Return (X, Y) of the center of cell containing provided text 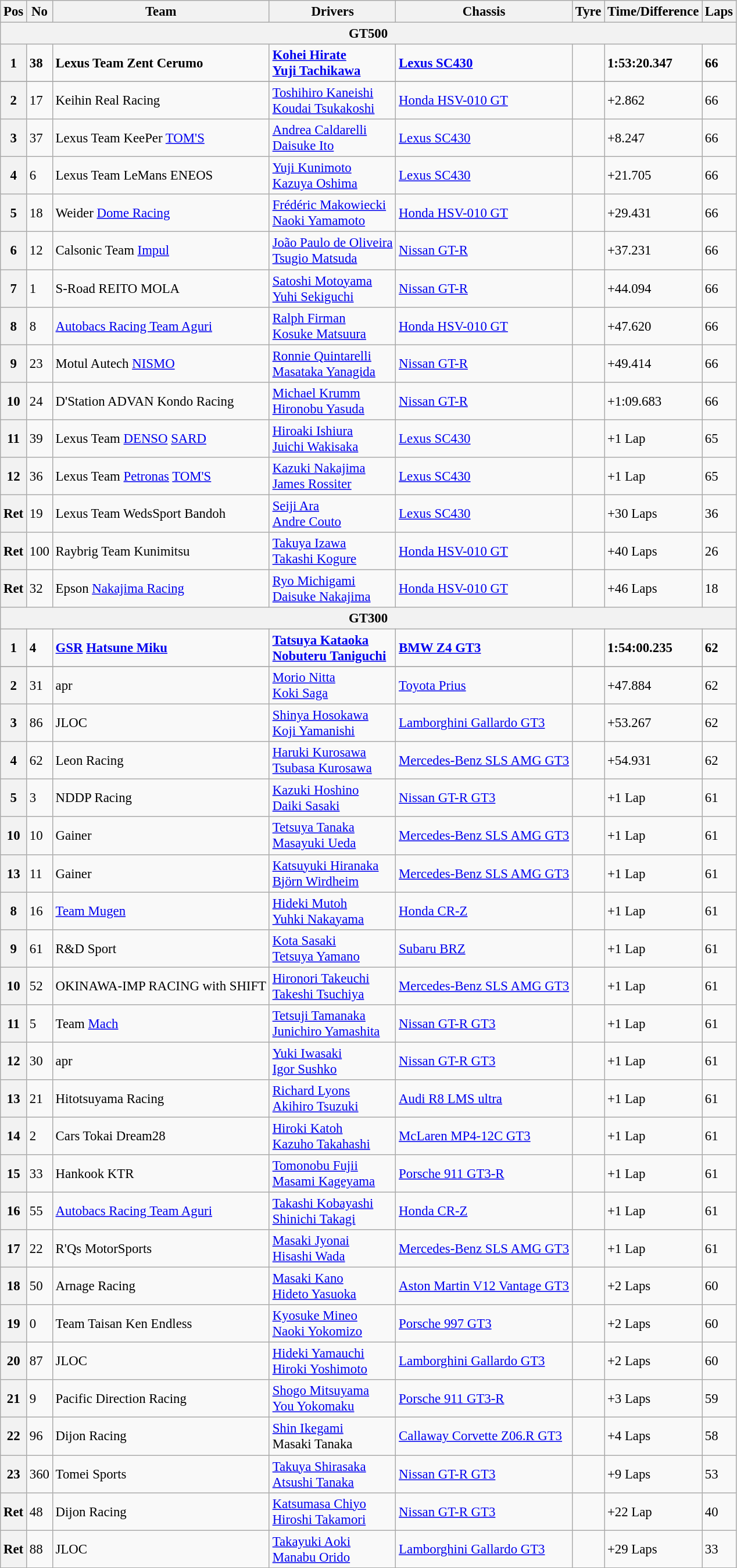
+22 Lap (653, 1511)
Team (160, 12)
Hiroaki Ishiura Juichi Wakisaka (332, 438)
26 (720, 551)
Kazuki Nakajima James Rossiter (332, 477)
Cars Tokai Dream28 (160, 1136)
Tetsuya Tanaka Masayuki Ueda (332, 836)
0 (40, 1324)
+9 Laps (653, 1474)
Yuki Iwasaki Igor Sushko (332, 1061)
+37.231 (653, 251)
30 (40, 1061)
S-Road REITO MOLA (160, 288)
+29.431 (653, 213)
Keihin Real Racing (160, 101)
Hiroki Katoh Kazuho Takahashi (332, 1136)
NDDP Racing (160, 799)
Tomonobu Fujii Masami Kageyama (332, 1174)
Leon Racing (160, 760)
Tetsuji Tamanaka Junichiro Yamashita (332, 1024)
Drivers (332, 12)
7 (14, 288)
No (40, 12)
Hideki Mutoh Yuhki Nakayama (332, 911)
39 (40, 438)
Motul Autech NISMO (160, 364)
Shinya Hosokawa Koji Yamanishi (332, 723)
+2.862 (653, 101)
Laps (720, 12)
+8.247 (653, 138)
Seiji Ara Andre Couto (332, 514)
+21.705 (653, 176)
+49.414 (653, 364)
58 (720, 1437)
Kohei Hirate Yuji Tachikawa (332, 63)
+47.620 (653, 325)
+29 Laps (653, 1549)
Pos (14, 12)
Takayuki Aoki Manabu Orido (332, 1549)
McLaren MP4-12C GT3 (484, 1136)
Ryo Michigami Daisuke Nakajima (332, 588)
+47.884 (653, 686)
+44.094 (653, 288)
Audi R8 LMS ultra (484, 1098)
55 (40, 1211)
Hankook KTR (160, 1174)
96 (40, 1437)
R&D Sport (160, 948)
Takashi Kobayashi Shinichi Takagi (332, 1211)
Hideki Yamauchi Hiroki Yoshimoto (332, 1361)
Hitotsuyama Racing (160, 1098)
Masaki Jyonai Hisashi Wada (332, 1248)
Callaway Corvette Z06.R GT3 (484, 1437)
Toshihiro Kaneishi Koudai Tsukakoshi (332, 101)
Pacific Direction Racing (160, 1398)
+4 Laps (653, 1437)
Weider Dome Racing (160, 213)
Arnage Racing (160, 1287)
+30 Laps (653, 514)
48 (40, 1511)
+53.267 (653, 723)
Tyre (588, 12)
+1:09.683 (653, 401)
João Paulo de Oliveira Tsugio Matsuda (332, 251)
Aston Martin V12 Vantage GT3 (484, 1287)
24 (40, 401)
88 (40, 1549)
Team Mugen (160, 911)
OKINAWA-IMP RACING with SHIFT (160, 986)
Richard Lyons Akihiro Tsuzuki (332, 1098)
GT300 (369, 618)
Masaki Kano Hideto Yasuoka (332, 1287)
40 (720, 1511)
Lexus Team Zent Cerumo (160, 63)
Tomei Sports (160, 1474)
+3 Laps (653, 1398)
Haruki Kurosawa Tsubasa Kurosawa (332, 760)
Ronnie Quintarelli Masataka Yanagida (332, 364)
Toyota Prius (484, 686)
37 (40, 138)
D'Station ADVAN Kondo Racing (160, 401)
Satoshi Motoyama Yuhi Sekiguchi (332, 288)
Lexus Team DENSO SARD (160, 438)
50 (40, 1287)
Shogo Mitsuyama You Yokomaku (332, 1398)
Ralph Firman Kosuke Matsuura (332, 325)
15 (14, 1174)
Porsche 997 GT3 (484, 1324)
GT500 (369, 34)
Takuya Shirasaka Atsushi Tanaka (332, 1474)
Chassis (484, 12)
Katsuyuki Hiranaka Björn Wirdheim (332, 873)
+54.931 (653, 760)
GSR Hatsune Miku (160, 649)
Morio Nitta Koki Saga (332, 686)
Kyosuke Mineo Naoki Yokomizo (332, 1324)
59 (720, 1398)
Kazuki Hoshino Daiki Sasaki (332, 799)
Shin Ikegami Masaki Tanaka (332, 1437)
BMW Z4 GT3 (484, 649)
+40 Laps (653, 551)
Lexus Team WedsSport Bandoh (160, 514)
Takuya Izawa Takashi Kogure (332, 551)
Team Mach (160, 1024)
100 (40, 551)
20 (14, 1361)
R'Qs MotorSports (160, 1248)
14 (14, 1136)
1:54:00.235 (653, 649)
87 (40, 1361)
Lexus Team KeePer TOM'S (160, 138)
Yuji Kunimoto Kazuya Oshima (332, 176)
+46 Laps (653, 588)
Tatsuya Kataoka Nobuteru Taniguchi (332, 649)
53 (720, 1474)
Frédéric Makowiecki Naoki Yamamoto (332, 213)
Kota Sasaki Tetsuya Yamano (332, 948)
32 (40, 588)
31 (40, 686)
Hironori Takeuchi Takeshi Tsuchiya (332, 986)
Calsonic Team Impul (160, 251)
Michael Krumm Hironobu Yasuda (332, 401)
360 (40, 1474)
86 (40, 723)
Epson Nakajima Racing (160, 588)
Lexus Team Petronas TOM'S (160, 477)
Andrea Caldarelli Daisuke Ito (332, 138)
38 (40, 63)
Team Taisan Ken Endless (160, 1324)
1:53:20.347 (653, 63)
Katsumasa Chiyo Hiroshi Takamori (332, 1511)
Lexus Team LeMans ENEOS (160, 176)
Time/Difference (653, 12)
Raybrig Team Kunimitsu (160, 551)
52 (40, 986)
Subaru BRZ (484, 948)
